Find where the given text appears and provide that cell's center as (x, y) coordinate. 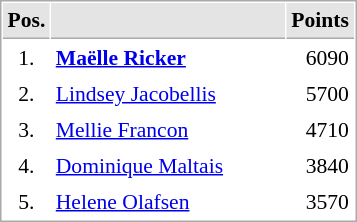
Dominique Maltais (168, 165)
Mellie Francon (168, 129)
Points (320, 21)
3840 (320, 165)
Helene Olafsen (168, 201)
3. (26, 129)
6090 (320, 57)
3570 (320, 201)
Lindsey Jacobellis (168, 93)
1. (26, 57)
2. (26, 93)
4. (26, 165)
4710 (320, 129)
Maëlle Ricker (168, 57)
5700 (320, 93)
Pos. (26, 21)
5. (26, 201)
